Provide the [x, y] coordinate of the cell's center where the given text is located.  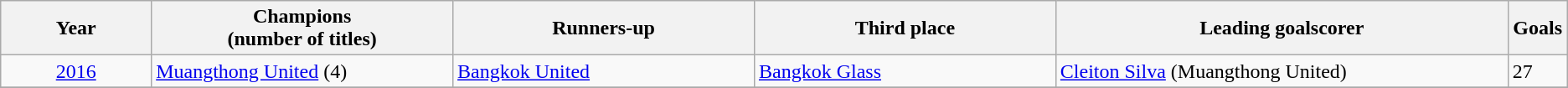
Champions(number of titles) [302, 28]
Muangthong United (4) [302, 71]
Runners-up [604, 28]
27 [1538, 71]
Bangkok United [604, 71]
Cleiton Silva (Muangthong United) [1282, 71]
Bangkok Glass [905, 71]
Year [76, 28]
Leading goalscorer [1282, 28]
2016 [76, 71]
Third place [905, 28]
Goals [1538, 28]
